From the cell containing the given text, extract its center point as (x, y) coordinate. 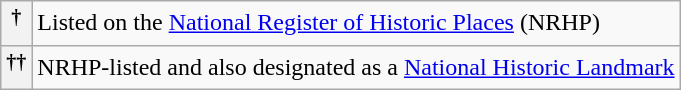
†† (16, 68)
† (16, 24)
NRHP-listed and also designated as a National Historic Landmark (356, 68)
Listed on the National Register of Historic Places (NRHP) (356, 24)
